Locate the cell with the specified text and output its (x, y) center coordinate. 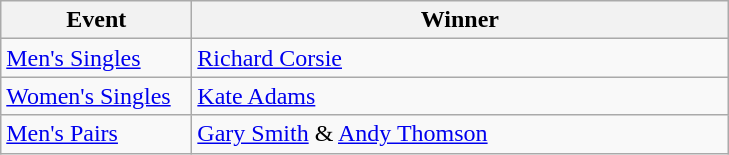
Men's Pairs (96, 134)
Gary Smith & Andy Thomson (460, 134)
Women's Singles (96, 96)
Event (96, 20)
Winner (460, 20)
Richard Corsie (460, 58)
Kate Adams (460, 96)
Men's Singles (96, 58)
